Search for the cell housing the specified text and yield its (x, y) center coordinate. 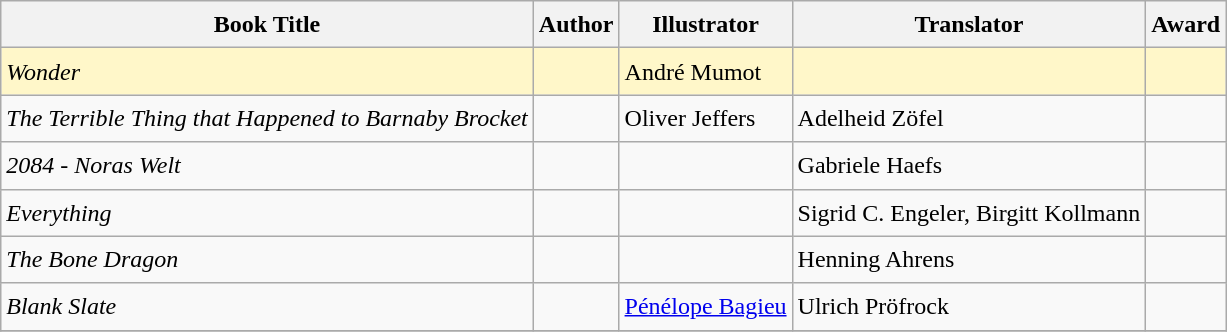
Adelheid Zöfel (969, 118)
Gabriele Haefs (969, 166)
2084 - Noras Welt (268, 166)
The Terrible Thing that Happened to Barnaby Brocket (268, 118)
Award (1186, 24)
André Mumot (706, 72)
The Bone Dragon (268, 260)
Sigrid C. Engeler, Birgitt Kollmann (969, 212)
Author (576, 24)
Translator (969, 24)
Pénélope Bagieu (706, 306)
Illustrator (706, 24)
Ulrich Pröfrock (969, 306)
Oliver Jeffers (706, 118)
Book Title (268, 24)
Blank Slate (268, 306)
Henning Ahrens (969, 260)
Wonder (268, 72)
Everything (268, 212)
